Provide the (x, y) coordinate of the cell's center where the given text is located.  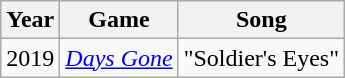
Days Gone (119, 58)
2019 (30, 58)
Game (119, 20)
Song (261, 20)
Year (30, 20)
"Soldier's Eyes" (261, 58)
